From the cell containing the given text, extract its center point as (X, Y) coordinate. 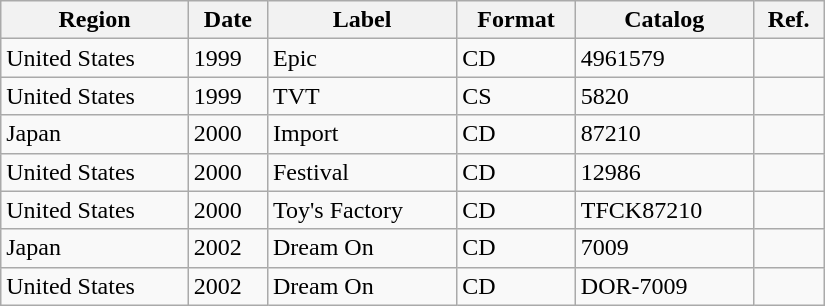
7009 (664, 248)
Label (362, 20)
5820 (664, 96)
Toy's Factory (362, 210)
Format (516, 20)
Epic (362, 58)
TVT (362, 96)
Region (94, 20)
Festival (362, 172)
Ref. (788, 20)
Import (362, 134)
4961579 (664, 58)
CS (516, 96)
12986 (664, 172)
DOR-7009 (664, 286)
87210 (664, 134)
TFCK87210 (664, 210)
Date (228, 20)
Catalog (664, 20)
